Detect which cell encompasses the target text, then output its [x, y] center coordinate. 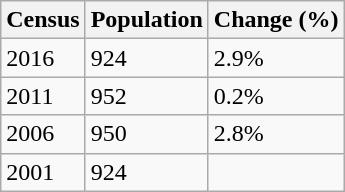
2011 [43, 96]
2001 [43, 172]
2.8% [276, 134]
2006 [43, 134]
2.9% [276, 58]
Census [43, 20]
950 [146, 134]
0.2% [276, 96]
Population [146, 20]
952 [146, 96]
Change (%) [276, 20]
2016 [43, 58]
